Determine the [x, y] coordinate at the center of the cell enclosing the given text.  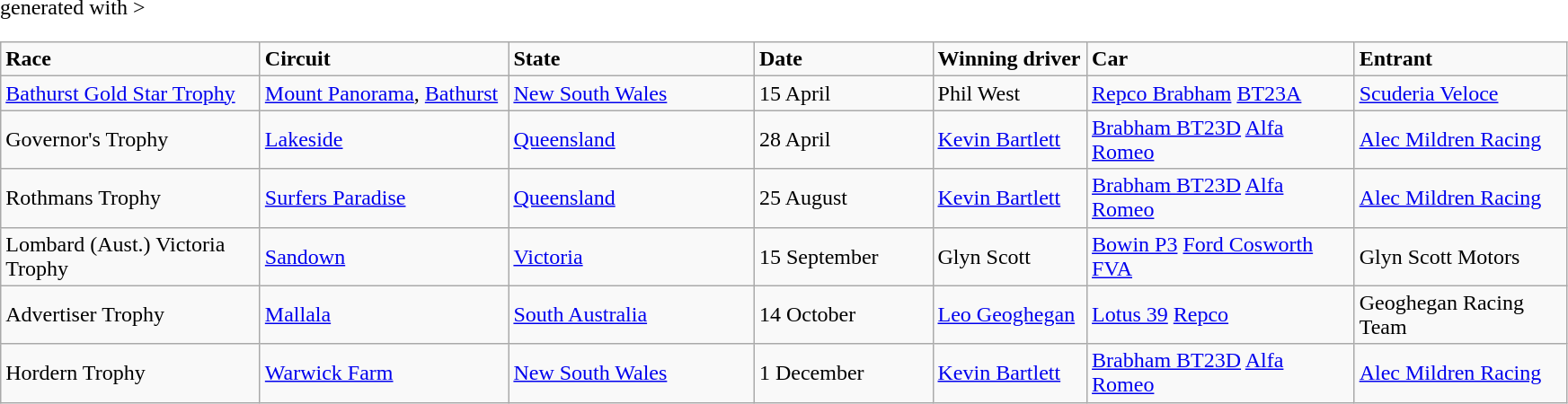
South Australia [632, 314]
15 April [843, 93]
Hordern Trophy [131, 373]
Governor's Trophy [131, 140]
Glyn Scott Motors [1460, 257]
Lombard (Aust.) Victoria Trophy [131, 257]
Surfers Paradise [385, 198]
Entrant [1460, 59]
14 October [843, 314]
Bathurst Gold Star Trophy [131, 93]
Bowin P3 Ford Cosworth FVA [1221, 257]
28 April [843, 140]
15 September [843, 257]
25 August [843, 198]
1 December [843, 373]
Race [131, 59]
Winning driver [1010, 59]
Rothmans Trophy [131, 198]
Advertiser Trophy [131, 314]
Leo Geoghegan [1010, 314]
Warwick Farm [385, 373]
Repco Brabham BT23A [1221, 93]
Victoria [632, 257]
Phil West [1010, 93]
Date [843, 59]
Mount Panorama, Bathurst [385, 93]
Lotus 39 Repco [1221, 314]
State [632, 59]
Circuit [385, 59]
Car [1221, 59]
Sandown [385, 257]
Mallala [385, 314]
Glyn Scott [1010, 257]
Scuderia Veloce [1460, 93]
Lakeside [385, 140]
Geoghegan Racing Team [1460, 314]
